Scan for the cell matching the given text and deliver its (x, y) coordinate at center. 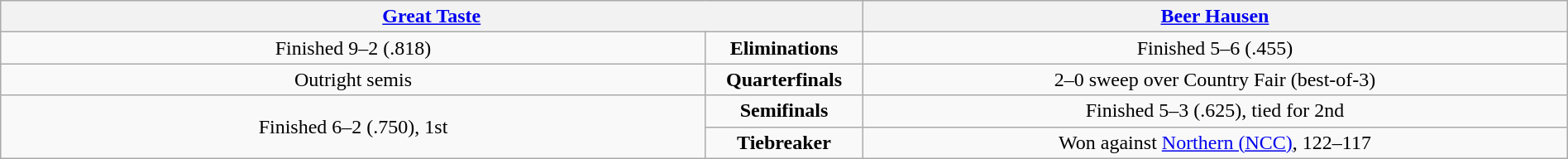
Outright semis (354, 79)
Won against Northern (NCC), 122–117 (1216, 142)
Semifinals (784, 111)
Quarterfinals (784, 79)
Great Taste (432, 17)
Finished 5–3 (.625), tied for 2nd (1216, 111)
Finished 6–2 (.750), 1st (354, 127)
Finished 5–6 (.455) (1216, 48)
Finished 9–2 (.818) (354, 48)
2–0 sweep over Country Fair (best-of-3) (1216, 79)
Eliminations (784, 48)
Tiebreaker (784, 142)
Beer Hausen (1216, 17)
